For the text-containing cell, return its midpoint in (x, y) coordinate format. 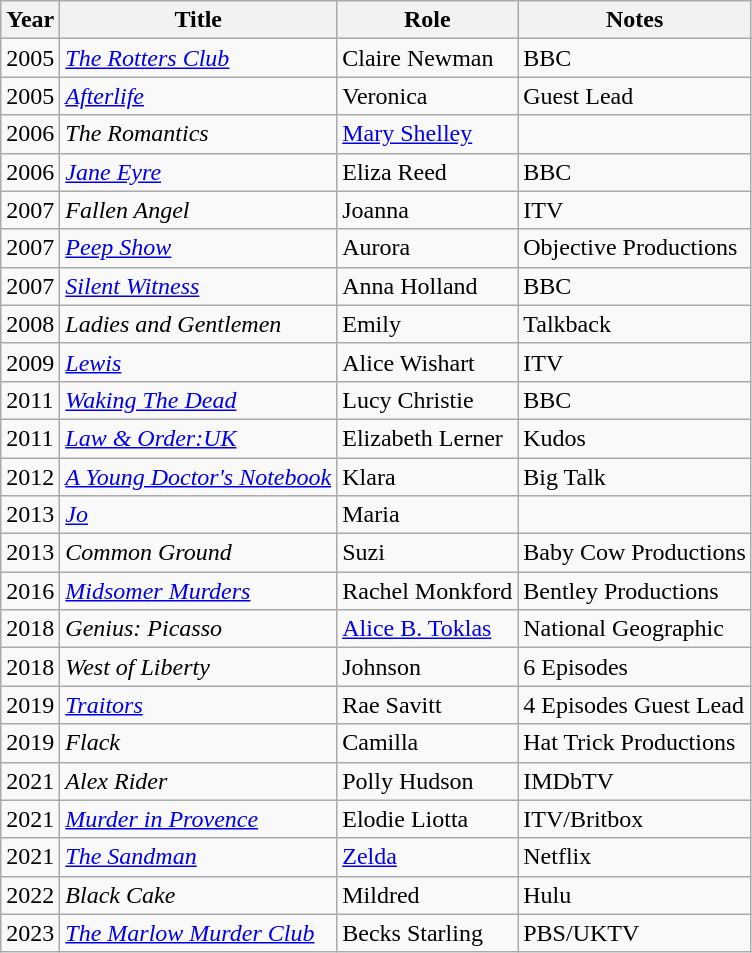
Big Talk (635, 477)
Afterlife (198, 96)
Ladies and Gentlemen (198, 324)
Mary Shelley (428, 134)
Jo (198, 515)
2008 (30, 324)
Eliza Reed (428, 172)
2012 (30, 477)
Objective Productions (635, 248)
Aurora (428, 248)
Role (428, 20)
Rae Savitt (428, 705)
Common Ground (198, 553)
Bentley Productions (635, 591)
Talkback (635, 324)
The Marlow Murder Club (198, 933)
The Sandman (198, 857)
Alice B. Toklas (428, 629)
Becks Starling (428, 933)
Midsomer Murders (198, 591)
Guest Lead (635, 96)
Flack (198, 743)
Lewis (198, 362)
IMDbTV (635, 781)
The Romantics (198, 134)
Claire Newman (428, 58)
Law & Order:UK (198, 438)
Traitors (198, 705)
Year (30, 20)
Anna Holland (428, 286)
2023 (30, 933)
Baby Cow Productions (635, 553)
Jane Eyre (198, 172)
4 Episodes Guest Lead (635, 705)
Klara (428, 477)
Rachel Monkford (428, 591)
Elizabeth Lerner (428, 438)
2016 (30, 591)
Joanna (428, 210)
2022 (30, 895)
West of Liberty (198, 667)
Polly Hudson (428, 781)
Silent Witness (198, 286)
The Rotters Club (198, 58)
Notes (635, 20)
Hulu (635, 895)
Alex Rider (198, 781)
Zelda (428, 857)
Fallen Angel (198, 210)
Veronica (428, 96)
Suzi (428, 553)
Maria (428, 515)
2009 (30, 362)
Murder in Provence (198, 819)
Lucy Christie (428, 400)
PBS/UKTV (635, 933)
National Geographic (635, 629)
Camilla (428, 743)
Alice Wishart (428, 362)
ITV/Britbox (635, 819)
Peep Show (198, 248)
Emily (428, 324)
Hat Trick Productions (635, 743)
Netflix (635, 857)
Genius: Picasso (198, 629)
Johnson (428, 667)
6 Episodes (635, 667)
Mildred (428, 895)
Kudos (635, 438)
A Young Doctor's Notebook (198, 477)
Title (198, 20)
Black Cake (198, 895)
Elodie Liotta (428, 819)
Waking The Dead (198, 400)
